Search for the cell housing the specified text and yield its (X, Y) center coordinate. 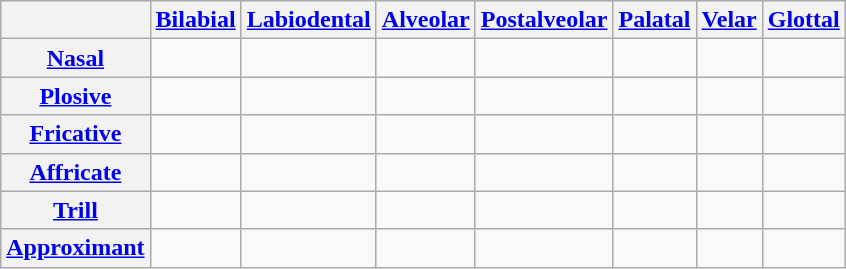
Palatal (654, 20)
Bilabial (196, 20)
Trill (76, 210)
Velar (729, 20)
Alveolar (426, 20)
Approximant (76, 248)
Labiodental (308, 20)
Fricative (76, 134)
Plosive (76, 96)
Affricate (76, 172)
Postalveolar (544, 20)
Nasal (76, 58)
Glottal (804, 20)
